Provide the (x, y) coordinate of the cell's center where the given text is located.  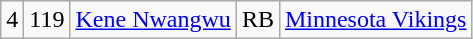
119 (47, 20)
Kene Nwangwu (153, 20)
RB (258, 20)
4 (12, 20)
Minnesota Vikings (376, 20)
